Output the (x, y) coordinate of the center of the cell containing the given text.  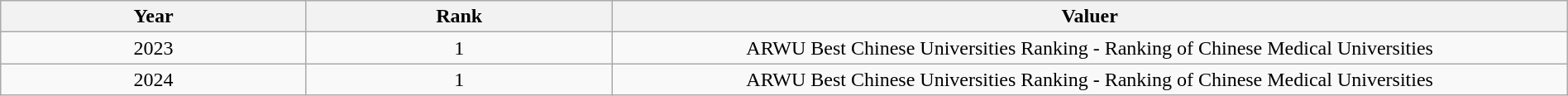
Year (154, 17)
2023 (154, 48)
Valuer (1090, 17)
2024 (154, 79)
Rank (459, 17)
